Output the [x, y] coordinate of the center of the cell containing the given text.  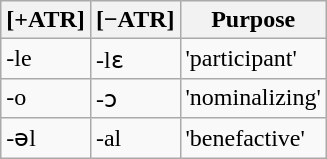
'benefactive' [253, 138]
-al [135, 138]
-lɛ [135, 59]
-əl [46, 138]
-o [46, 98]
Purpose [253, 20]
-ɔ [135, 98]
[+ATR] [46, 20]
[−ATR] [135, 20]
'participant' [253, 59]
-le [46, 59]
'nominalizing' [253, 98]
